Extract the (x, y) coordinate from the center of the cell holding the provided text.  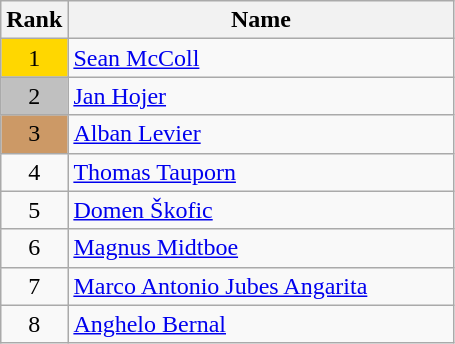
1 (34, 58)
Magnus Midtboe (261, 248)
Name (261, 20)
4 (34, 172)
Domen Škofic (261, 210)
8 (34, 324)
2 (34, 96)
5 (34, 210)
Jan Hojer (261, 96)
3 (34, 134)
Thomas Tauporn (261, 172)
6 (34, 248)
Rank (34, 20)
Alban Levier (261, 134)
Marco Antonio Jubes Angarita (261, 286)
Sean McColl (261, 58)
7 (34, 286)
Anghelo Bernal (261, 324)
